Return the [x, y] coordinate for the center point of the cell that contains the specified text.  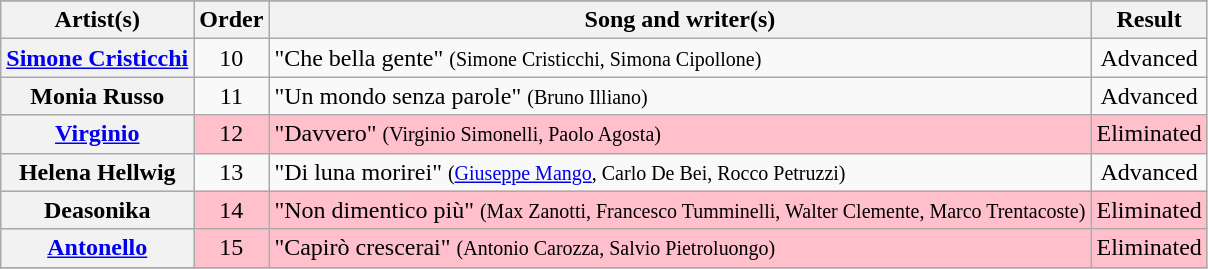
"Di luna morirei" (Giuseppe Mango, Carlo De Bei, Rocco Petruzzi) [680, 172]
13 [232, 172]
"Che bella gente" (Simone Cristicchi, Simona Cipollone) [680, 58]
"Davvero" (Virginio Simonelli, Paolo Agosta) [680, 134]
"Non dimentico più" (Max Zanotti, Francesco Tumminelli, Walter Clemente, Marco Trentacoste) [680, 210]
10 [232, 58]
"Capirò crescerai" (Antonio Carozza, Salvio Pietroluongo) [680, 248]
Deasonika [98, 210]
Artist(s) [98, 20]
15 [232, 248]
Simone Cristicchi [98, 58]
Monia Russo [98, 96]
11 [232, 96]
12 [232, 134]
Antonello [98, 248]
Virginio [98, 134]
Result [1149, 20]
Song and writer(s) [680, 20]
14 [232, 210]
Helena Hellwig [98, 172]
Order [232, 20]
"Un mondo senza parole" (Bruno Illiano) [680, 96]
